Scan for the cell matching the given text and deliver its [X, Y] coordinate at center. 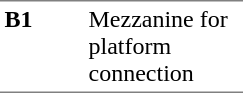
Mezzanine for platform connection [164, 46]
B1 [42, 46]
